For the text-containing cell, return its midpoint in (X, Y) coordinate format. 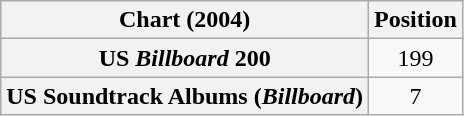
Chart (2004) (185, 20)
199 (416, 58)
US Soundtrack Albums (Billboard) (185, 96)
7 (416, 96)
Position (416, 20)
US Billboard 200 (185, 58)
